For the text-containing cell, return its midpoint in (X, Y) coordinate format. 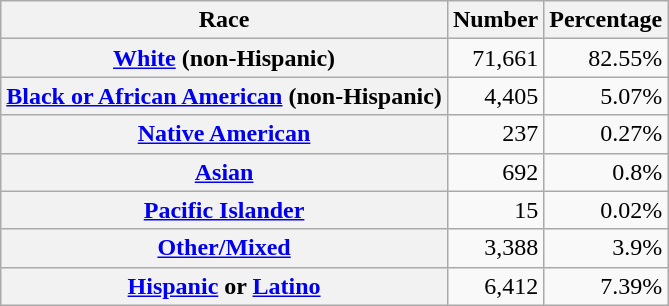
5.07% (606, 96)
Native American (224, 134)
Race (224, 20)
0.02% (606, 210)
Pacific Islander (224, 210)
237 (495, 134)
Percentage (606, 20)
7.39% (606, 286)
0.8% (606, 172)
White (non-Hispanic) (224, 58)
692 (495, 172)
0.27% (606, 134)
Other/Mixed (224, 248)
15 (495, 210)
71,661 (495, 58)
Asian (224, 172)
6,412 (495, 286)
82.55% (606, 58)
4,405 (495, 96)
3.9% (606, 248)
Hispanic or Latino (224, 286)
Black or African American (non-Hispanic) (224, 96)
3,388 (495, 248)
Number (495, 20)
